Scan for the cell matching the given text and deliver its [X, Y] coordinate at center. 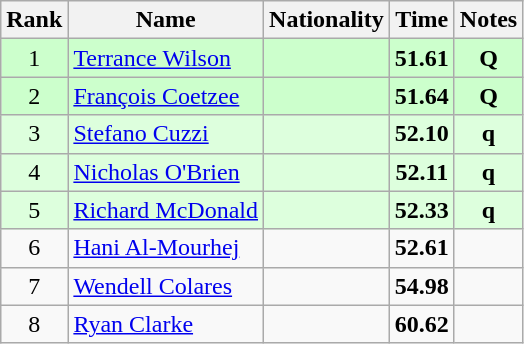
Terrance Wilson [166, 58]
François Coetzee [166, 96]
51.61 [422, 58]
1 [34, 58]
4 [34, 172]
Nicholas O'Brien [166, 172]
52.11 [422, 172]
Time [422, 20]
Richard McDonald [166, 210]
Hani Al-Mourhej [166, 248]
52.10 [422, 134]
Wendell Colares [166, 286]
6 [34, 248]
52.33 [422, 210]
2 [34, 96]
7 [34, 286]
52.61 [422, 248]
51.64 [422, 96]
5 [34, 210]
Name [166, 20]
Ryan Clarke [166, 324]
8 [34, 324]
Nationality [327, 20]
3 [34, 134]
Stefano Cuzzi [166, 134]
Notes [488, 20]
54.98 [422, 286]
60.62 [422, 324]
Rank [34, 20]
